Pinpoint the cell where the given text exists, returning its (x, y) midpoint coordinate. 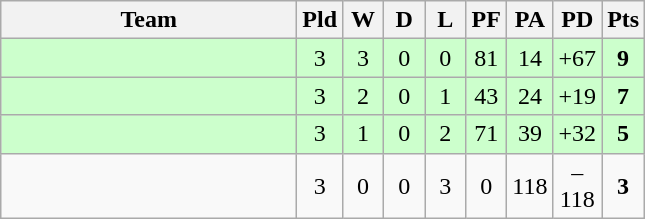
L (446, 20)
+32 (578, 134)
W (364, 20)
9 (624, 58)
5 (624, 134)
+19 (578, 96)
PA (530, 20)
7 (624, 96)
24 (530, 96)
PD (578, 20)
Pts (624, 20)
–118 (578, 186)
118 (530, 186)
43 (486, 96)
PF (486, 20)
D (404, 20)
14 (530, 58)
Pld (320, 20)
71 (486, 134)
Team (149, 20)
81 (486, 58)
+67 (578, 58)
39 (530, 134)
